Locate the cell with the specified text and output its (x, y) center coordinate. 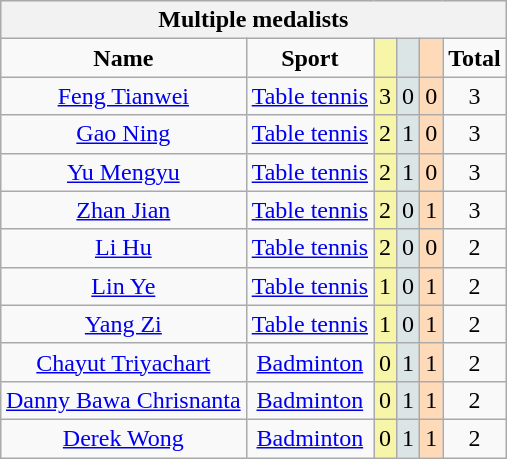
Chayut Triyachart (123, 362)
Zhan Jian (123, 210)
Multiple medalists (253, 20)
Name (123, 58)
Lin Ye (123, 286)
Sport (310, 58)
Yang Zi (123, 324)
Yu Mengyu (123, 172)
Li Hu (123, 248)
Total (475, 58)
Feng Tianwei (123, 96)
Gao Ning (123, 134)
Derek Wong (123, 438)
Danny Bawa Chrisnanta (123, 400)
